Detect which cell encompasses the target text, then output its [X, Y] center coordinate. 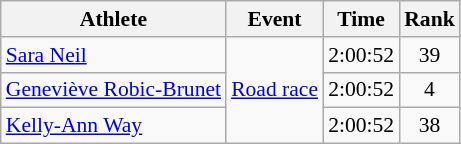
38 [430, 126]
Event [274, 19]
Rank [430, 19]
Athlete [114, 19]
4 [430, 90]
Kelly-Ann Way [114, 126]
Geneviève Robic-Brunet [114, 90]
39 [430, 55]
Sara Neil [114, 55]
Road race [274, 90]
Time [361, 19]
